Determine the [X, Y] coordinate at the center of the cell enclosing the given text.  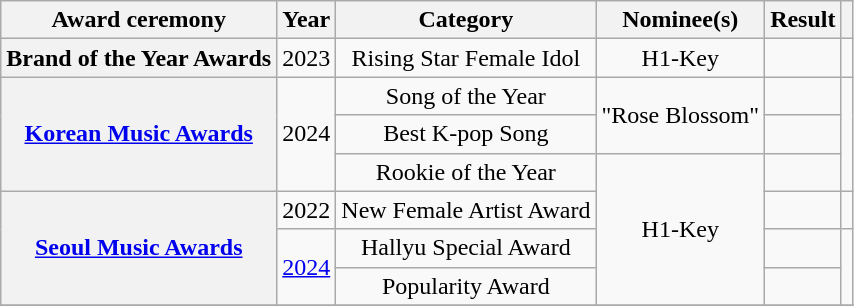
Popularity Award [466, 286]
2022 [306, 210]
Best K-pop Song [466, 134]
Rookie of the Year [466, 172]
Song of the Year [466, 96]
Seoul Music Awards [139, 248]
"Rose Blossom" [680, 115]
2023 [306, 58]
Category [466, 20]
Result [803, 20]
Korean Music Awards [139, 134]
Rising Star Female Idol [466, 58]
Hallyu Special Award [466, 248]
Year [306, 20]
Nominee(s) [680, 20]
Brand of the Year Awards [139, 58]
Award ceremony [139, 20]
New Female Artist Award [466, 210]
